Determine the (X, Y) coordinate at the center of the cell enclosing the given text.  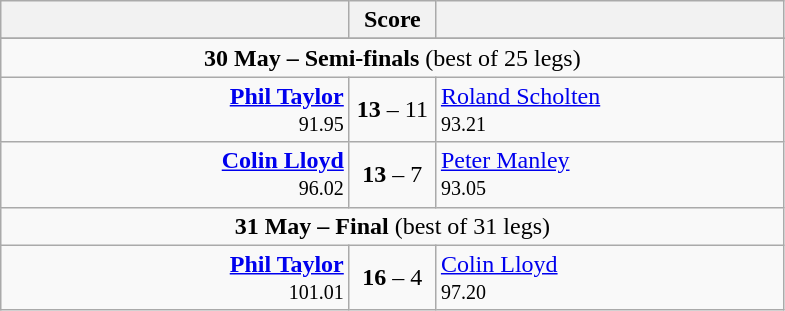
16 – 4 (392, 278)
Phil Taylor 101.01 (176, 278)
Peter Manley 93.05 (610, 174)
13 – 7 (392, 174)
30 May – Semi-finals (best of 25 legs) (392, 58)
Roland Scholten 93.21 (610, 110)
Score (392, 20)
13 – 11 (392, 110)
Colin Lloyd 96.02 (176, 174)
Phil Taylor 91.95 (176, 110)
31 May – Final (best of 31 legs) (392, 226)
Colin Lloyd 97.20 (610, 278)
